Provide the [x, y] coordinate of the cell's center where the given text is located.  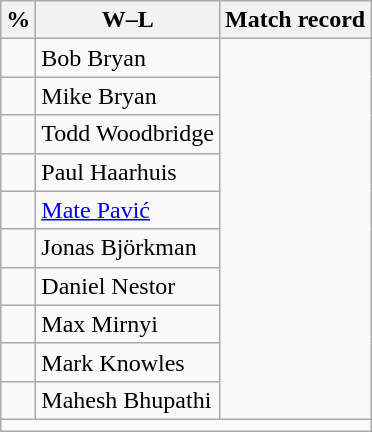
Paul Haarhuis [128, 172]
W–L [128, 20]
Max Mirnyi [128, 324]
% [18, 20]
Match record [294, 20]
Bob Bryan [128, 58]
Mahesh Bhupathi [128, 400]
Mike Bryan [128, 96]
Mark Knowles [128, 362]
Daniel Nestor [128, 286]
Mate Pavić [128, 210]
Jonas Björkman [128, 248]
Todd Woodbridge [128, 134]
